Return [X, Y] of the center of cell containing provided text 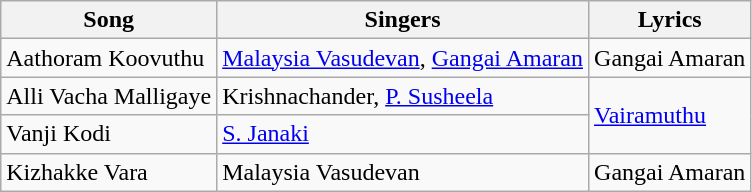
Malaysia Vasudevan, Gangai Amaran [403, 58]
Kizhakke Vara [109, 172]
Krishnachander, P. Susheela [403, 96]
Alli Vacha Malligaye [109, 96]
Aathoram Koovuthu [109, 58]
Song [109, 20]
Vairamuthu [670, 115]
Lyrics [670, 20]
Singers [403, 20]
Vanji Kodi [109, 134]
Malaysia Vasudevan [403, 172]
S. Janaki [403, 134]
